Extract the (x, y) coordinate from the center of the cell holding the provided text.  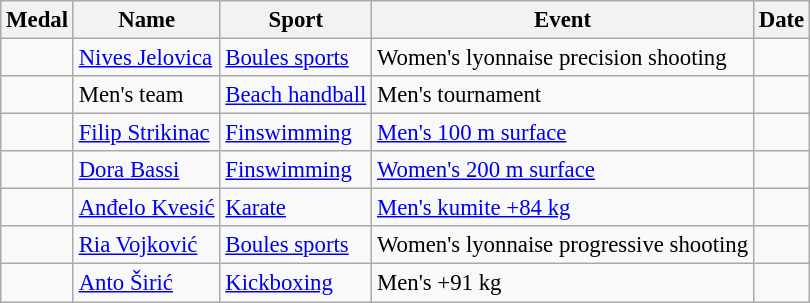
Name (146, 20)
Men's 100 m surface (563, 133)
Women's 200 m surface (563, 170)
Anđelo Kvesić (146, 208)
Men's team (146, 95)
Sport (296, 20)
Karate (296, 208)
Date (781, 20)
Filip Strikinac (146, 133)
Women's lyonnaise progressive shooting (563, 245)
Event (563, 20)
Dora Bassi (146, 170)
Women's lyonnaise precision shooting (563, 58)
Ria Vojković (146, 245)
Men's +91 kg (563, 283)
Kickboxing (296, 283)
Anto Širić (146, 283)
Men's tournament (563, 95)
Medal (38, 20)
Nives Jelovica (146, 58)
Men's kumite +84 kg (563, 208)
Beach handball (296, 95)
